Find where the given text appears and provide that cell's center as [x, y] coordinate. 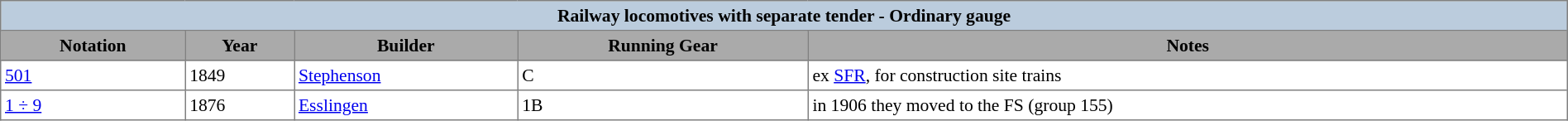
Notes [1188, 46]
1876 [240, 105]
Stephenson [406, 75]
Year [240, 46]
1849 [240, 75]
Builder [406, 46]
Railway locomotives with separate tender - Ordinary gauge [784, 16]
Notation [93, 46]
in 1906 they moved to the FS (group 155) [1188, 105]
501 [93, 75]
1 ÷ 9 [93, 105]
Running Gear [663, 46]
ex SFR, for construction site trains [1188, 75]
C [663, 75]
1B [663, 105]
Esslingen [406, 105]
